Return the (X, Y) coordinate for the center point of the cell that contains the specified text.  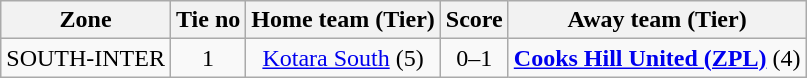
0–1 (474, 58)
SOUTH-INTER (86, 58)
Tie no (208, 20)
Home team (Tier) (344, 20)
Kotara South (5) (344, 58)
Cooks Hill United (ZPL) (4) (657, 58)
Score (474, 20)
Zone (86, 20)
1 (208, 58)
Away team (Tier) (657, 20)
